For the text-containing cell, return its midpoint in [x, y] coordinate format. 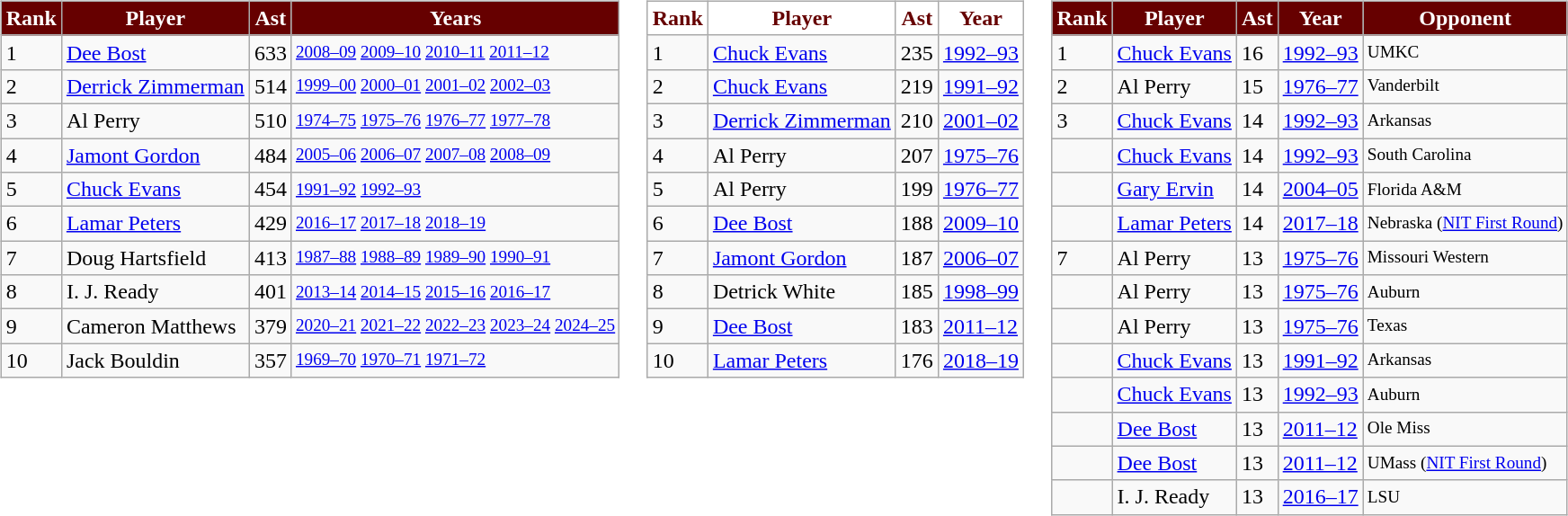
510 [270, 120]
UMKC [1466, 52]
UMass (NIT First Round) [1466, 463]
Years [455, 18]
LSU [1466, 497]
Gary Ervin [1174, 190]
2008–09 2009–10 2010–11 2011–12 [455, 52]
429 [270, 224]
2009–10 [980, 224]
Vanderbilt [1466, 86]
2004–05 [1320, 190]
15 [1257, 86]
2013–14 2014–15 2015–16 2016–17 [455, 292]
219 [917, 86]
2016–17 [1320, 497]
401 [270, 292]
1969–70 1970–71 1971–72 [455, 360]
1974–75 1975–76 1976–77 1977–78 [455, 120]
Detrick White [802, 292]
Jack Bouldin [155, 360]
379 [270, 326]
Missouri Western [1466, 258]
2020–21 2021–22 2022–23 2023–24 2024–25 [455, 326]
199 [917, 190]
Texas [1466, 326]
413 [270, 258]
633 [270, 52]
1991–92 1992–93 [455, 190]
16 [1257, 52]
187 [917, 258]
484 [270, 156]
Ole Miss [1466, 429]
207 [917, 156]
Nebraska (NIT First Round) [1466, 224]
Florida A&M [1466, 190]
2016–17 2017–18 2018–19 [455, 224]
Opponent [1466, 18]
South Carolina [1466, 156]
185 [917, 292]
454 [270, 190]
2017–18 [1320, 224]
2005–06 2006–07 2007–08 2008–09 [455, 156]
357 [270, 360]
1999–00 2000–01 2001–02 2002–03 [455, 86]
1998–99 [980, 292]
2018–19 [980, 360]
2001–02 [980, 120]
176 [917, 360]
210 [917, 120]
514 [270, 86]
2006–07 [980, 258]
183 [917, 326]
188 [917, 224]
235 [917, 52]
Cameron Matthews [155, 326]
Doug Hartsfield [155, 258]
1987–88 1988–89 1989–90 1990–91 [455, 258]
